Locate the cell with the specified text and output its (x, y) center coordinate. 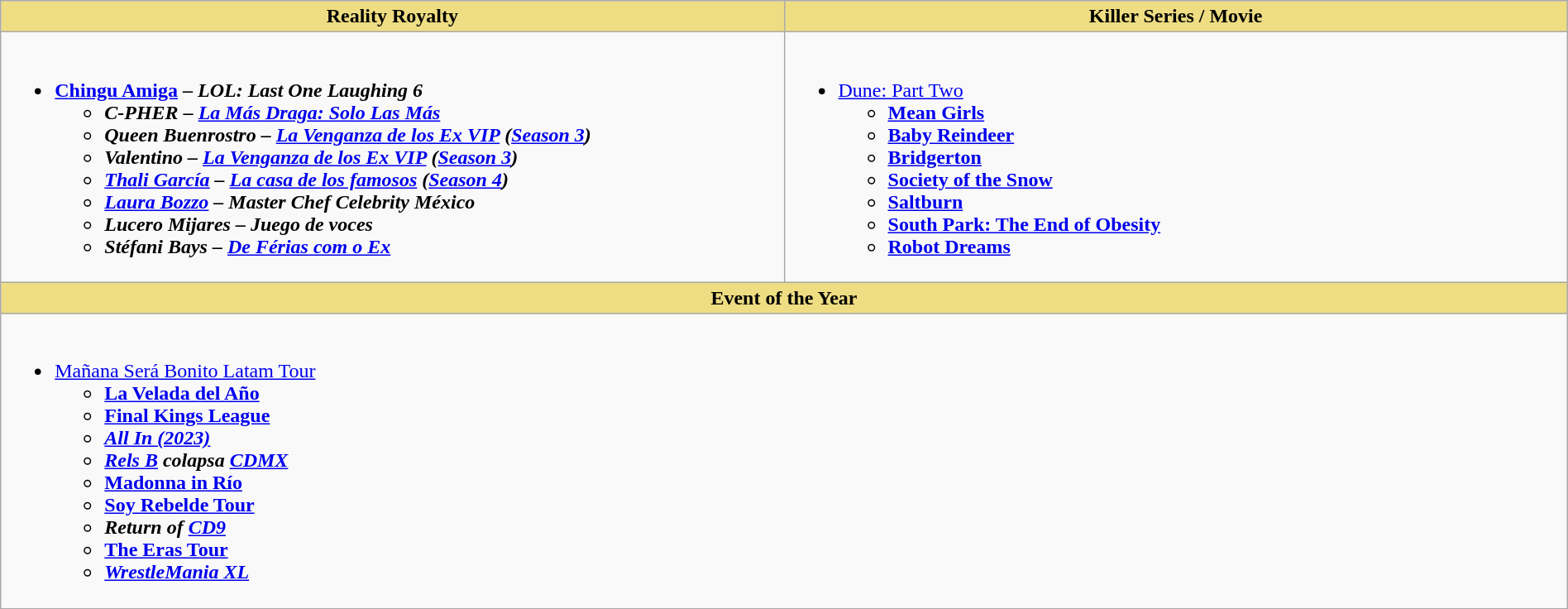
Dune: Part TwoMean GirlsBaby ReindeerBridgertonSociety of the SnowSaltburnSouth Park: The End of ObesityRobot Dreams (1176, 157)
Killer Series / Movie (1176, 17)
Event of the Year (784, 298)
Reality Royalty (392, 17)
